Detect which cell encompasses the target text, then output its [X, Y] center coordinate. 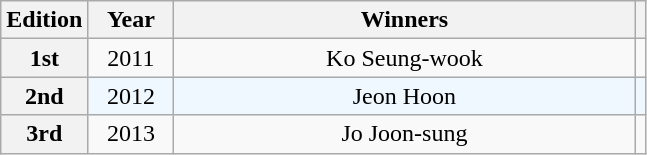
1st [44, 58]
Jeon Hoon [404, 96]
Year [131, 20]
3rd [44, 134]
2012 [131, 96]
2nd [44, 96]
2011 [131, 58]
Winners [404, 20]
Edition [44, 20]
Jo Joon-sung [404, 134]
2013 [131, 134]
Ko Seung-wook [404, 58]
